Search for the cell housing the specified text and yield its [x, y] center coordinate. 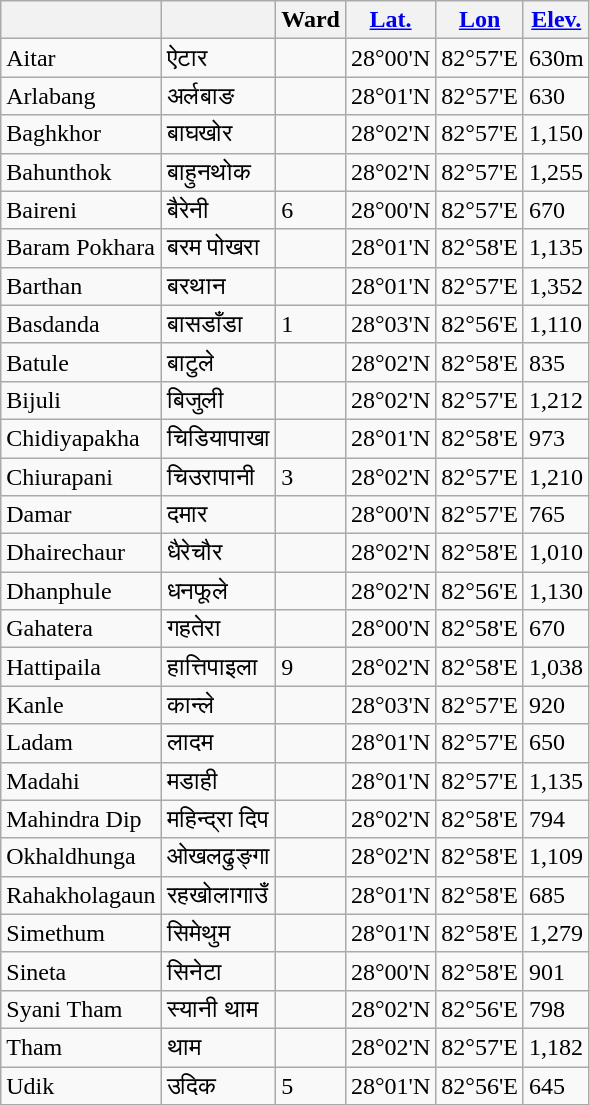
चिडियापाखा [218, 438]
थाम [218, 1047]
दमार [218, 515]
645 [556, 1085]
1,279 [556, 933]
650 [556, 743]
बाघखोर [218, 134]
Mahindra Dip [81, 819]
6 [311, 210]
798 [556, 1009]
Gahatera [81, 629]
1,182 [556, 1047]
धैरेचौर [218, 553]
Dhairechaur [81, 553]
महिन्द्रा दिप [218, 819]
Chiurapani [81, 477]
Dhanphule [81, 591]
1,130 [556, 591]
Madahi [81, 781]
रहखोलागाउँ [218, 895]
1,210 [556, 477]
Kanle [81, 705]
लादम [218, 743]
बाहुनथोक [218, 172]
1,212 [556, 400]
Baireni [81, 210]
5 [311, 1085]
बासडाँडा [218, 324]
9 [311, 667]
Hattipaila [81, 667]
3 [311, 477]
Lon [480, 20]
अर्लबाङ [218, 96]
Elev. [556, 20]
कान्ले [218, 705]
बाटुले [218, 362]
बरथान [218, 286]
Batule [81, 362]
सिमेथुम [218, 933]
Aitar [81, 58]
Chidiyapakha [81, 438]
Barthan [81, 286]
बरम पोखरा [218, 248]
Baghkhor [81, 134]
685 [556, 895]
920 [556, 705]
बैरेनी [218, 210]
Bijuli [81, 400]
835 [556, 362]
Syani Tham [81, 1009]
Basdanda [81, 324]
630 [556, 96]
ओखलढुङ्गा [218, 857]
794 [556, 819]
सिनेटा [218, 971]
765 [556, 515]
1,109 [556, 857]
चिउरापानी [218, 477]
बिजुली [218, 400]
1,010 [556, 553]
630m [556, 58]
1,038 [556, 667]
Simethum [81, 933]
Tham [81, 1047]
Okhaldhunga [81, 857]
Ladam [81, 743]
1,150 [556, 134]
Ward [311, 20]
Bahunthok [81, 172]
901 [556, 971]
ऐटार [218, 58]
Baram Pokhara [81, 248]
1,255 [556, 172]
Damar [81, 515]
Arlabang [81, 96]
1 [311, 324]
1,110 [556, 324]
हात्तिपाइला [218, 667]
Udik [81, 1085]
Rahakholagaun [81, 895]
उदिक [218, 1085]
Sineta [81, 971]
1,352 [556, 286]
धनफूले [218, 591]
मडाही [218, 781]
स्यानी थाम [218, 1009]
गहतेरा [218, 629]
Lat. [390, 20]
973 [556, 438]
